Locate the cell with the specified text and output its [x, y] center coordinate. 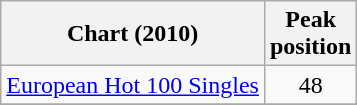
European Hot 100 Singles [133, 85]
48 [310, 85]
Peakposition [310, 34]
Chart (2010) [133, 34]
